Locate the cell with the specified text and output its [X, Y] center coordinate. 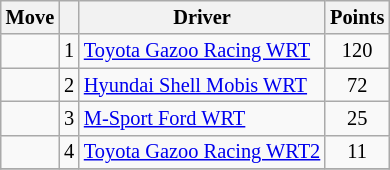
Toyota Gazoo Racing WRT2 [202, 152]
72 [357, 85]
Toyota Gazoo Racing WRT [202, 51]
120 [357, 51]
1 [69, 51]
4 [69, 152]
3 [69, 118]
Hyundai Shell Mobis WRT [202, 85]
Driver [202, 17]
25 [357, 118]
Move [30, 17]
11 [357, 152]
Points [357, 17]
M-Sport Ford WRT [202, 118]
2 [69, 85]
